Scan for the cell matching the given text and deliver its (x, y) coordinate at center. 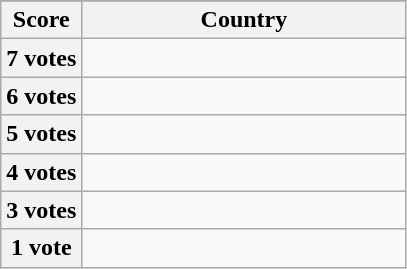
1 vote (42, 248)
3 votes (42, 210)
5 votes (42, 134)
7 votes (42, 58)
6 votes (42, 96)
4 votes (42, 172)
Country (244, 20)
Score (42, 20)
